Return the (X, Y) coordinate for the center point of the cell that contains the specified text.  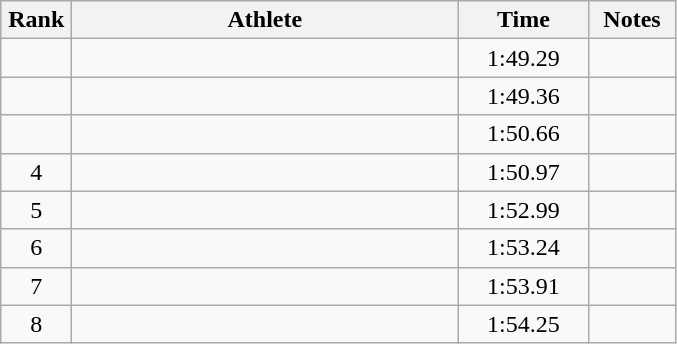
5 (36, 210)
Rank (36, 20)
7 (36, 286)
1:52.99 (524, 210)
1:50.66 (524, 134)
Notes (632, 20)
1:49.29 (524, 58)
1:53.24 (524, 248)
6 (36, 248)
1:49.36 (524, 96)
8 (36, 324)
1:50.97 (524, 172)
4 (36, 172)
1:53.91 (524, 286)
Athlete (265, 20)
Time (524, 20)
1:54.25 (524, 324)
